Determine the (X, Y) coordinate at the center of the cell enclosing the given text.  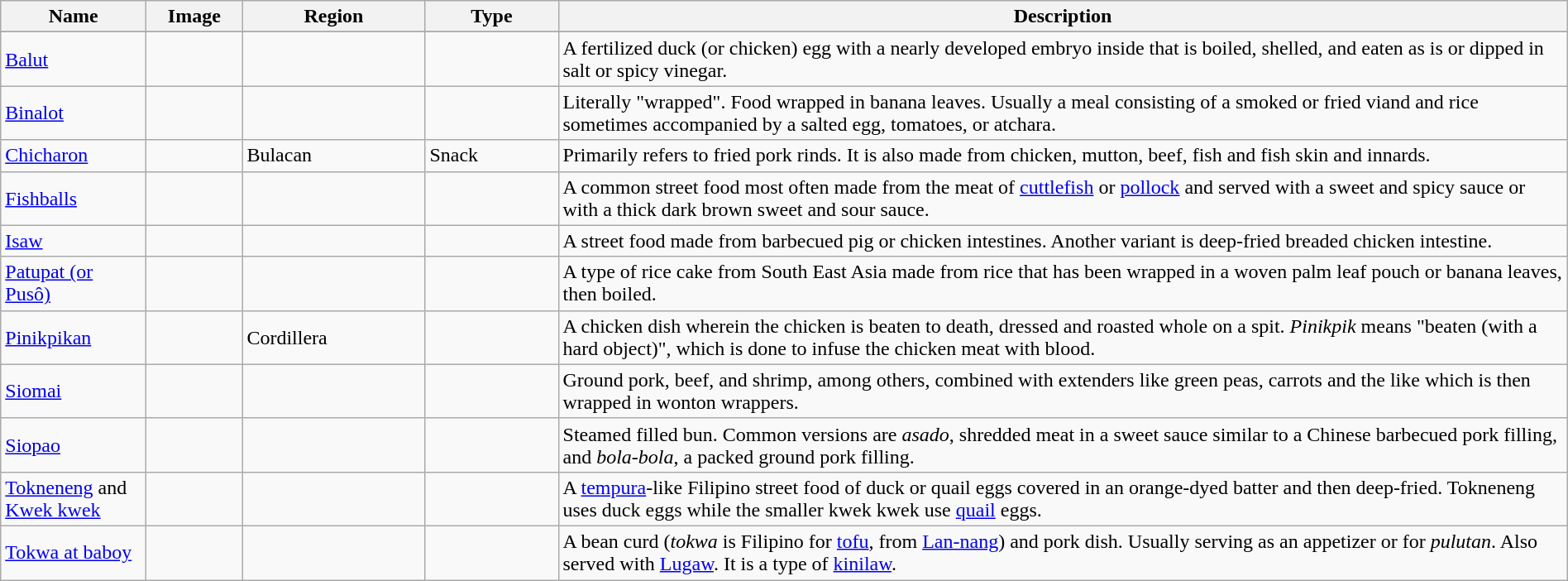
Ground pork, beef, and shrimp, among others, combined with extenders like green peas, carrots and the like which is then wrapped in wonton wrappers. (1063, 391)
Patupat (or Pusô) (74, 283)
Image (194, 17)
A type of rice cake from South East Asia made from rice that has been wrapped in a woven palm leaf pouch or banana leaves, then boiled. (1063, 283)
A fertilized duck (or chicken) egg with a nearly developed embryo inside that is boiled, shelled, and eaten as is or dipped in salt or spicy vinegar. (1063, 60)
Snack (491, 156)
Fishballs (74, 199)
Tokwa at baboy (74, 553)
Primarily refers to fried pork rinds. It is also made from chicken, mutton, beef, fish and fish skin and innards. (1063, 156)
Binalot (74, 113)
Pinikpikan (74, 338)
Chicharon (74, 156)
Isaw (74, 241)
Bulacan (334, 156)
Region (334, 17)
Tokneneng and Kwek kwek (74, 498)
Type (491, 17)
Name (74, 17)
Siopao (74, 445)
Description (1063, 17)
A street food made from barbecued pig or chicken intestines. Another variant is deep-fried breaded chicken intestine. (1063, 241)
Siomai (74, 391)
Cordillera (334, 338)
Balut (74, 60)
